From the cell containing the given text, extract its center point as [X, Y] coordinate. 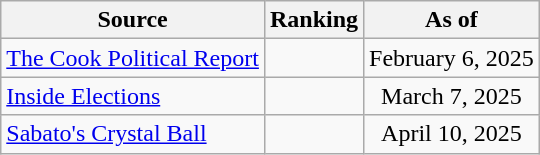
Ranking [314, 20]
April 10, 2025 [452, 134]
As of [452, 20]
Source [133, 20]
The Cook Political Report [133, 58]
March 7, 2025 [452, 96]
Sabato's Crystal Ball [133, 134]
Inside Elections [133, 96]
February 6, 2025 [452, 58]
